Scan for the cell matching the given text and deliver its (X, Y) coordinate at center. 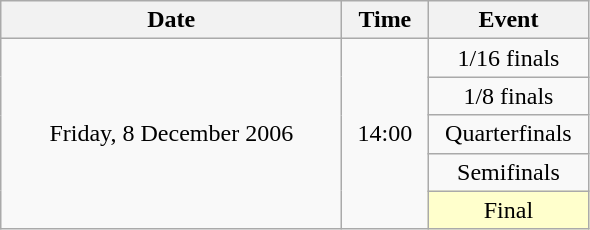
Event (508, 20)
Time (385, 20)
Semifinals (508, 172)
Final (508, 210)
Date (172, 20)
1/16 finals (508, 58)
1/8 finals (508, 96)
Quarterfinals (508, 134)
14:00 (385, 134)
Friday, 8 December 2006 (172, 134)
